Search for the cell housing the specified text and yield its (x, y) center coordinate. 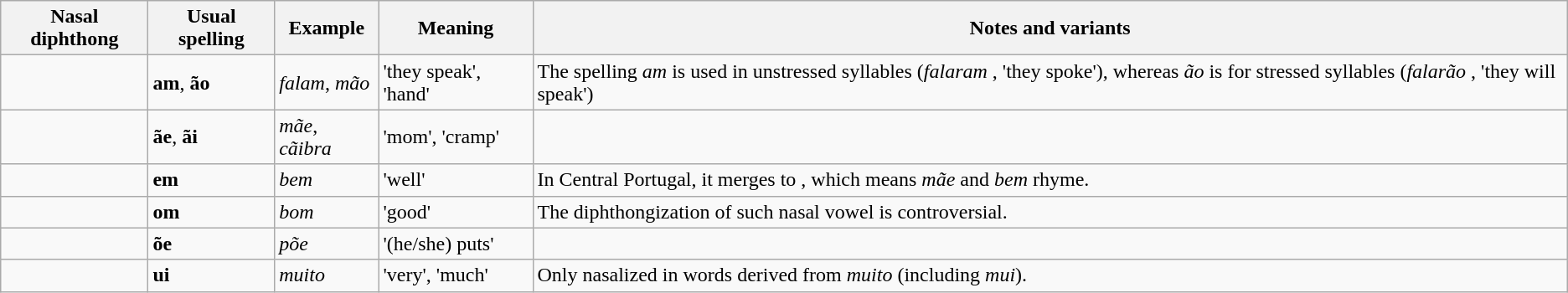
bom (327, 212)
'mom', 'cramp' (456, 137)
In Central Portugal, it merges to , which means mãe and bem rhyme. (1050, 180)
mãe, cãibra (327, 137)
'good' (456, 212)
am, ão (211, 82)
'well' (456, 180)
ãe, ãi (211, 137)
õe (211, 244)
falam, mão (327, 82)
om (211, 212)
põe (327, 244)
Notes and variants (1050, 28)
The spelling am is used in unstressed syllables (falaram , 'they spoke'), whereas ão is for stressed syllables (falarão , 'they will speak') (1050, 82)
The diphthongization of such nasal vowel is controversial. (1050, 212)
Usual spelling (211, 28)
Example (327, 28)
muito (327, 275)
'very', 'much' (456, 275)
Nasal diphthong (75, 28)
em (211, 180)
bem (327, 180)
Only nasalized in words derived from muito (including mui). (1050, 275)
'they speak', 'hand' (456, 82)
'(he/she) puts' (456, 244)
ui (211, 275)
Meaning (456, 28)
